From the cell containing the given text, extract its center point as [X, Y] coordinate. 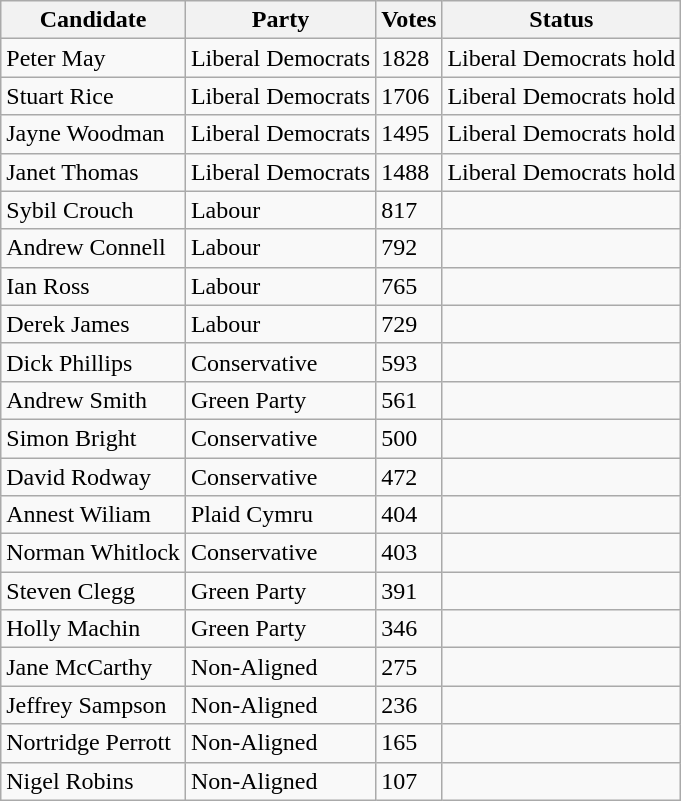
1828 [409, 58]
472 [409, 477]
Derek James [94, 324]
Jane McCarthy [94, 667]
Janet Thomas [94, 172]
561 [409, 400]
Andrew Connell [94, 248]
1495 [409, 134]
1706 [409, 96]
Nigel Robins [94, 781]
Nortridge Perrott [94, 743]
391 [409, 591]
346 [409, 629]
Andrew Smith [94, 400]
765 [409, 286]
Plaid Cymru [280, 515]
107 [409, 781]
Ian Ross [94, 286]
1488 [409, 172]
Status [562, 20]
404 [409, 515]
Annest Wiliam [94, 515]
Simon Bright [94, 438]
Stuart Rice [94, 96]
Steven Clegg [94, 591]
Sybil Crouch [94, 210]
Party [280, 20]
Jayne Woodman [94, 134]
236 [409, 705]
Norman Whitlock [94, 553]
817 [409, 210]
Dick Phillips [94, 362]
165 [409, 743]
Jeffrey Sampson [94, 705]
792 [409, 248]
729 [409, 324]
David Rodway [94, 477]
Peter May [94, 58]
Votes [409, 20]
500 [409, 438]
593 [409, 362]
Holly Machin [94, 629]
Candidate [94, 20]
275 [409, 667]
403 [409, 553]
